Extract the (x, y) coordinate from the center of the cell holding the provided text.  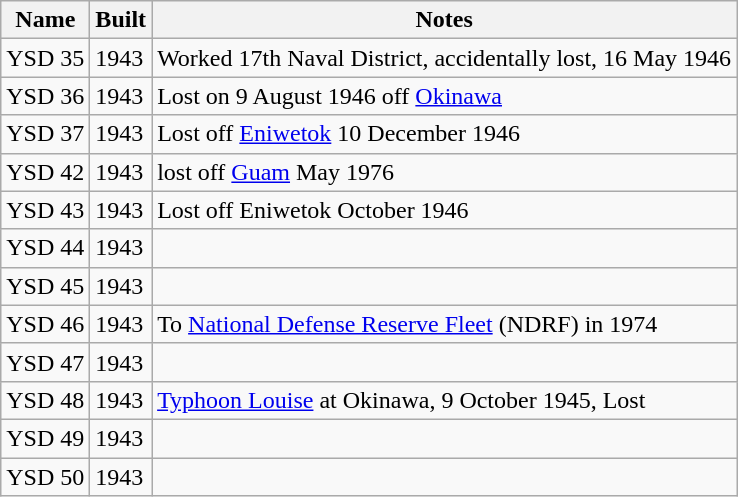
YSD 42 (46, 172)
YSD 43 (46, 210)
Lost off Eniwetok 10 December 1946 (444, 134)
YSD 49 (46, 438)
Notes (444, 20)
Lost off Eniwetok October 1946 (444, 210)
Typhoon Louise at Okinawa, 9 October 1945, Lost (444, 400)
Worked 17th Naval District, accidentally lost, 16 May 1946 (444, 58)
lost off Guam May 1976 (444, 172)
Lost on 9 August 1946 off Okinawa (444, 96)
Built (121, 20)
YSD 36 (46, 96)
YSD 48 (46, 400)
Name (46, 20)
YSD 44 (46, 248)
YSD 35 (46, 58)
YSD 46 (46, 324)
YSD 47 (46, 362)
YSD 37 (46, 134)
YSD 45 (46, 286)
YSD 50 (46, 477)
To National Defense Reserve Fleet (NDRF) in 1974 (444, 324)
